Return the (X, Y) coordinate for the center point of the cell that contains the specified text.  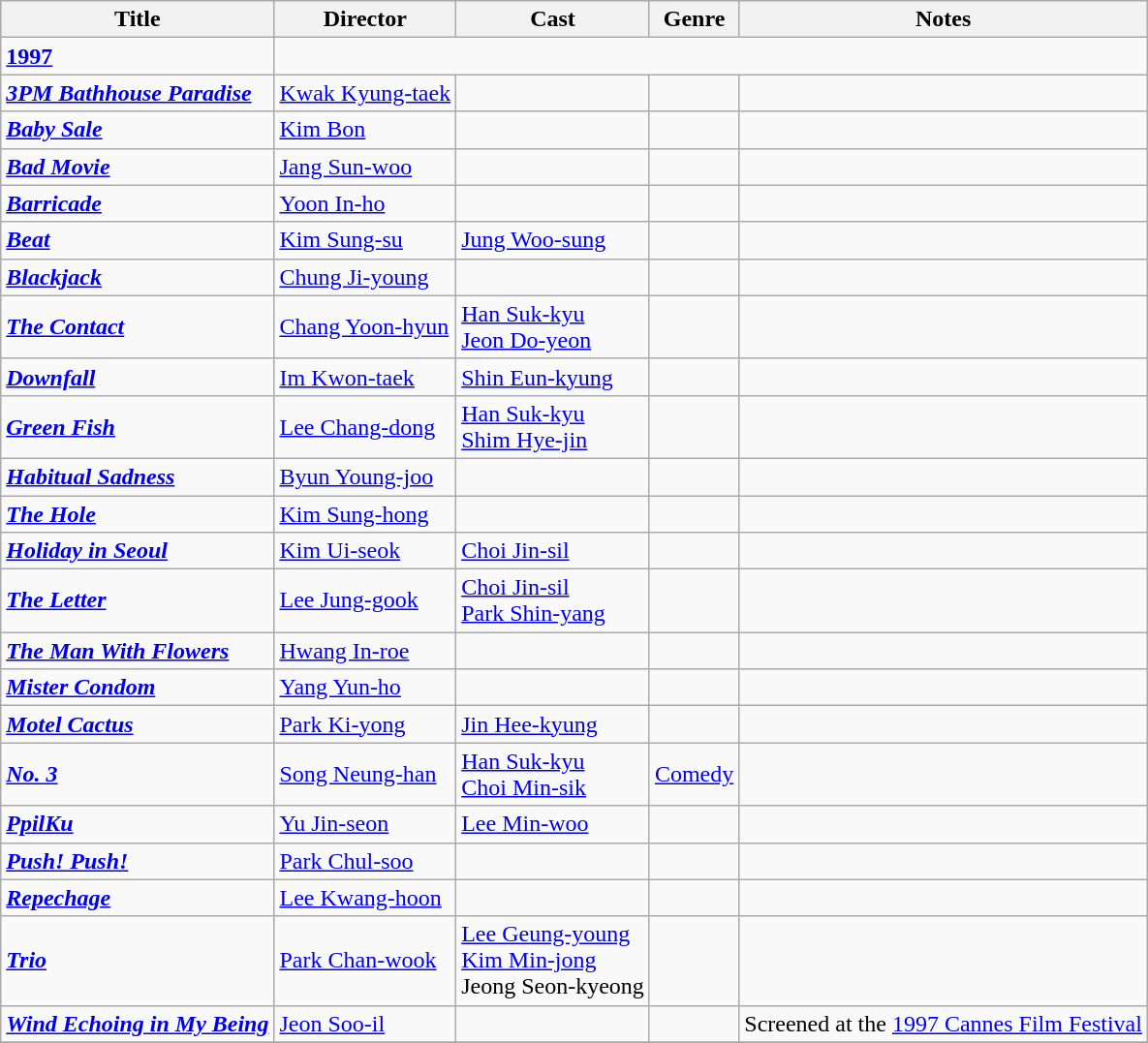
Park Chul-soo (365, 861)
Beat (138, 240)
Kwak Kyung-taek (365, 93)
Chung Ji-young (365, 277)
Kim Sung-hong (365, 514)
Shin Eun-kyung (553, 377)
Director (365, 19)
Baby Sale (138, 130)
Trio (138, 961)
Jung Woo-sung (553, 240)
Choi Jin-silPark Shin-yang (553, 600)
Yoon In-ho (365, 203)
Jin Hee-kyung (553, 724)
PpilKu (138, 824)
No. 3 (138, 775)
Title (138, 19)
Cast (553, 19)
Choi Jin-sil (553, 551)
Park Ki-yong (365, 724)
Green Fish (138, 426)
Kim Bon (365, 130)
Lee Geung-youngKim Min-jongJeong Seon-kyeong (553, 961)
Motel Cactus (138, 724)
Han Suk-kyuShim Hye-jin (553, 426)
Lee Min-woo (553, 824)
Screened at the 1997 Cannes Film Festival (944, 1024)
Lee Jung-gook (365, 600)
Han Suk-kyuChoi Min-sik (553, 775)
Byun Young-joo (365, 476)
The Hole (138, 514)
Im Kwon-taek (365, 377)
The Contact (138, 327)
Chang Yoon-hyun (365, 327)
Habitual Sadness (138, 476)
3PM Bathhouse Paradise (138, 93)
The Letter (138, 600)
Lee Chang-dong (365, 426)
Holiday in Seoul (138, 551)
Mister Condom (138, 688)
Genre (694, 19)
Hwang In-roe (365, 651)
Wind Echoing in My Being (138, 1024)
Park Chan-wook (365, 961)
Blackjack (138, 277)
Barricade (138, 203)
Comedy (694, 775)
Yu Jin-seon (365, 824)
The Man With Flowers (138, 651)
Yang Yun-ho (365, 688)
Kim Ui-seok (365, 551)
Jeon Soo-il (365, 1024)
Push! Push! (138, 861)
Jang Sun-woo (365, 167)
Kim Sung-su (365, 240)
Han Suk-kyuJeon Do-yeon (553, 327)
1997 (138, 56)
Notes (944, 19)
Repechage (138, 898)
Bad Movie (138, 167)
Song Neung-han (365, 775)
Downfall (138, 377)
Lee Kwang-hoon (365, 898)
